Return [x, y] of the center of cell containing provided text 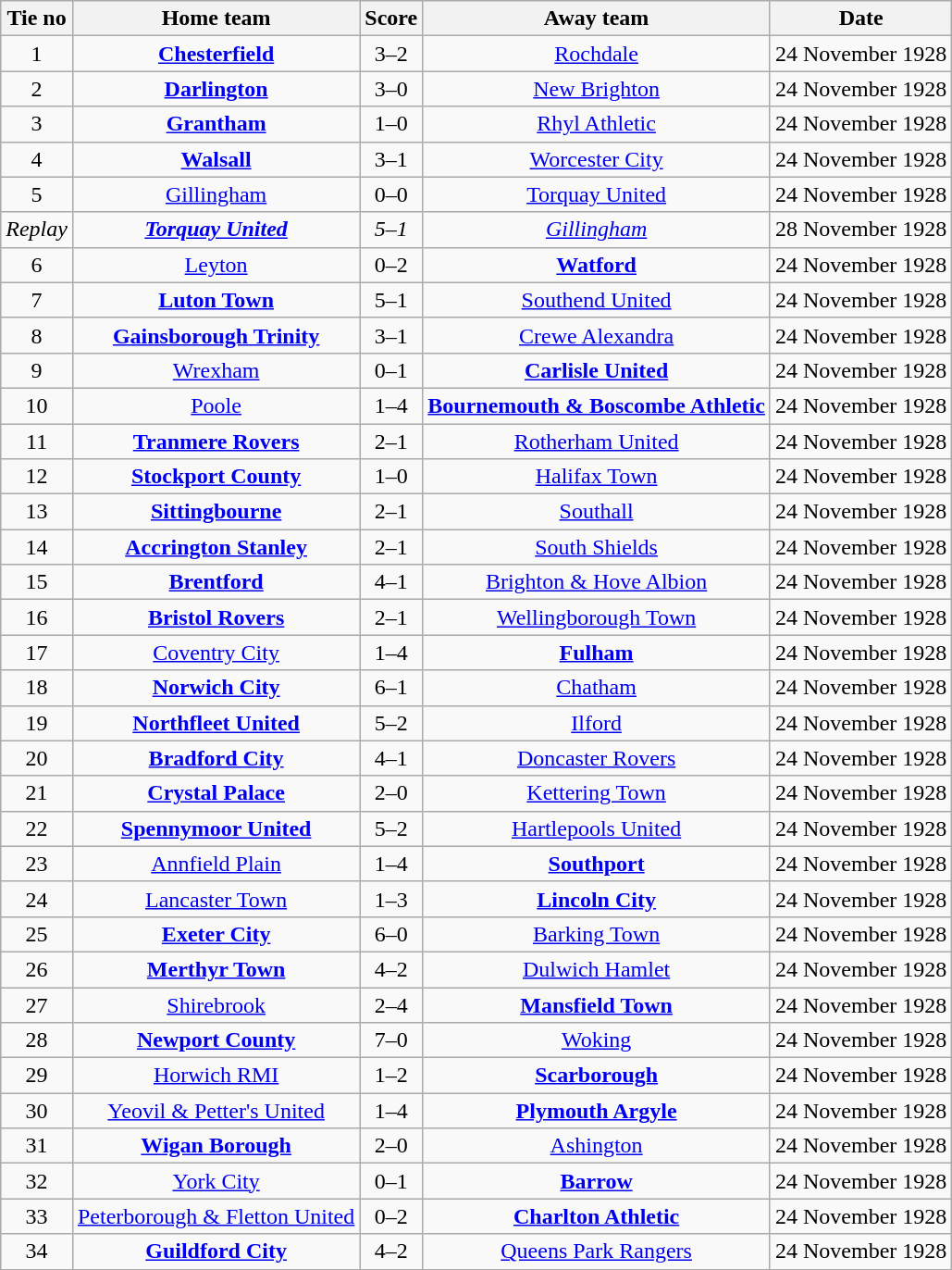
Chesterfield [216, 54]
13 [37, 512]
Lincoln City [597, 899]
6–1 [391, 688]
Rhyl Athletic [597, 124]
5 [37, 194]
9 [37, 370]
Watford [597, 265]
Newport County [216, 1040]
Date [860, 19]
Dulwich Hamlet [597, 969]
Barking Town [597, 934]
22 [37, 828]
Brighton & Hove Albion [597, 582]
Scarborough [597, 1076]
Lancaster Town [216, 899]
25 [37, 934]
19 [37, 723]
Mansfield Town [597, 1004]
8 [37, 335]
Annfield Plain [216, 864]
28 [37, 1040]
1–3 [391, 899]
Rotherham United [597, 442]
Chatham [597, 688]
Wigan Borough [216, 1146]
Wrexham [216, 370]
Queens Park Rangers [597, 1251]
Gainsborough Trinity [216, 335]
12 [37, 477]
Guildford City [216, 1251]
Poole [216, 405]
6–0 [391, 934]
Peterborough & Fletton United [216, 1216]
Coventry City [216, 653]
Hartlepools United [597, 828]
2–4 [391, 1004]
Norwich City [216, 688]
Plymouth Argyle [597, 1111]
Home team [216, 19]
34 [37, 1251]
Merthyr Town [216, 969]
Grantham [216, 124]
Crystal Palace [216, 793]
Yeovil & Petter's United [216, 1111]
15 [37, 582]
Wellingborough Town [597, 617]
Kettering Town [597, 793]
New Brighton [597, 89]
10 [37, 405]
31 [37, 1146]
Carlisle United [597, 370]
21 [37, 793]
Tie no [37, 19]
0–0 [391, 194]
Bournemouth & Boscombe Athletic [597, 405]
17 [37, 653]
27 [37, 1004]
16 [37, 617]
Doncaster Rovers [597, 758]
1 [37, 54]
Barrow [597, 1181]
Luton Town [216, 300]
26 [37, 969]
Exeter City [216, 934]
Tranmere Rovers [216, 442]
Shirebrook [216, 1004]
7–0 [391, 1040]
1–2 [391, 1076]
Horwich RMI [216, 1076]
Score [391, 19]
18 [37, 688]
Ilford [597, 723]
23 [37, 864]
2 [37, 89]
7 [37, 300]
Darlington [216, 89]
Worcester City [597, 159]
Brentford [216, 582]
Charlton Athletic [597, 1216]
Bradford City [216, 758]
29 [37, 1076]
33 [37, 1216]
South Shields [597, 547]
3–2 [391, 54]
3 [37, 124]
32 [37, 1181]
3–0 [391, 89]
Southport [597, 864]
Spennymoor United [216, 828]
24 [37, 899]
Walsall [216, 159]
Crewe Alexandra [597, 335]
Away team [597, 19]
Bristol Rovers [216, 617]
Sittingbourne [216, 512]
Rochdale [597, 54]
Ashington [597, 1146]
11 [37, 442]
Southall [597, 512]
4 [37, 159]
28 November 1928 [860, 230]
6 [37, 265]
Southend United [597, 300]
Leyton [216, 265]
York City [216, 1181]
Northfleet United [216, 723]
Replay [37, 230]
14 [37, 547]
Halifax Town [597, 477]
Fulham [597, 653]
Stockport County [216, 477]
Woking [597, 1040]
20 [37, 758]
Accrington Stanley [216, 547]
30 [37, 1111]
